For the text-containing cell, return its midpoint in (X, Y) coordinate format. 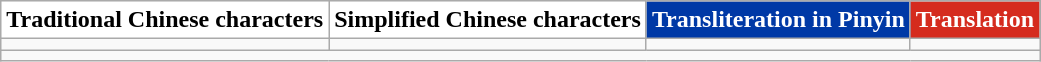
Translation (974, 20)
Traditional Chinese characters (165, 20)
Transliteration in Pinyin (778, 20)
Simplified Chinese characters (488, 20)
